Identify which cell holds the provided text, then report its [x, y] central coordinate. 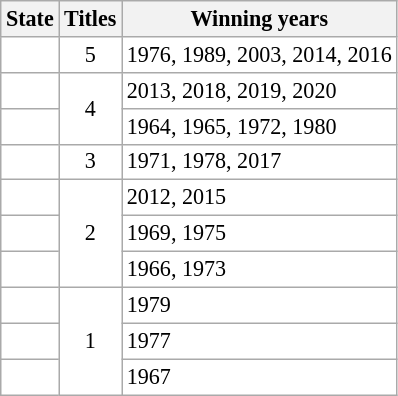
1 [90, 340]
1971, 1978, 2017 [260, 162]
2013, 2018, 2019, 2020 [260, 90]
Titles [90, 18]
State [30, 18]
1979 [260, 305]
1976, 1989, 2003, 2014, 2016 [260, 54]
5 [90, 54]
1964, 1965, 1972, 1980 [260, 126]
1966, 1973 [260, 269]
2 [90, 234]
1977 [260, 341]
2012, 2015 [260, 198]
1967 [260, 377]
Winning years [260, 18]
4 [90, 108]
1969, 1975 [260, 233]
3 [90, 162]
